Detect which cell encompasses the target text, then output its (X, Y) center coordinate. 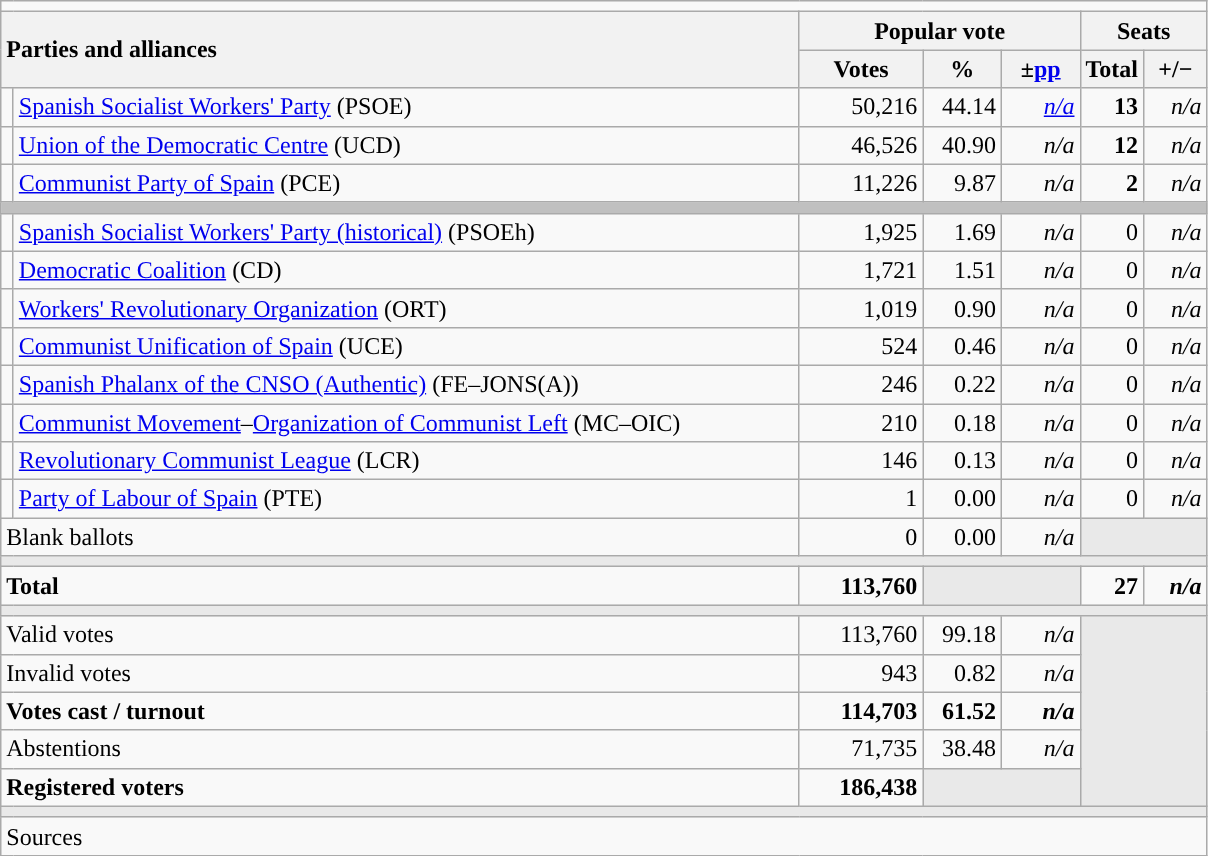
99.18 (962, 635)
0.13 (962, 461)
Union of the Democratic Centre (UCD) (406, 145)
Spanish Phalanx of the CNSO (Authentic) (FE–JONS(A)) (406, 384)
210 (861, 423)
Blank ballots (400, 537)
46,526 (861, 145)
146 (861, 461)
±pp (1040, 69)
% (962, 69)
246 (861, 384)
44.14 (962, 107)
Votes (861, 69)
943 (861, 673)
11,226 (861, 183)
0.90 (962, 308)
Registered voters (400, 787)
1,721 (861, 270)
40.90 (962, 145)
Valid votes (400, 635)
2 (1112, 183)
0.18 (962, 423)
Communist Party of Spain (PCE) (406, 183)
Abstentions (400, 749)
Communist Unification of Spain (UCE) (406, 346)
Communist Movement–Organization of Communist Left (MC–OIC) (406, 423)
0.22 (962, 384)
Democratic Coalition (CD) (406, 270)
Seats (1144, 31)
1 (861, 499)
Parties and alliances (400, 50)
Party of Labour of Spain (PTE) (406, 499)
1,019 (861, 308)
38.48 (962, 749)
Spanish Socialist Workers' Party (historical) (PSOEh) (406, 232)
0.46 (962, 346)
Workers' Revolutionary Organization (ORT) (406, 308)
+/− (1176, 69)
1,925 (861, 232)
Popular vote (940, 31)
Votes cast / turnout (400, 711)
114,703 (861, 711)
50,216 (861, 107)
Sources (604, 836)
Spanish Socialist Workers' Party (PSOE) (406, 107)
1.69 (962, 232)
61.52 (962, 711)
12 (1112, 145)
Invalid votes (400, 673)
1.51 (962, 270)
186,438 (861, 787)
27 (1112, 586)
9.87 (962, 183)
0.82 (962, 673)
71,735 (861, 749)
Revolutionary Communist League (LCR) (406, 461)
524 (861, 346)
13 (1112, 107)
